Pinpoint the cell where the given text exists, returning its (x, y) midpoint coordinate. 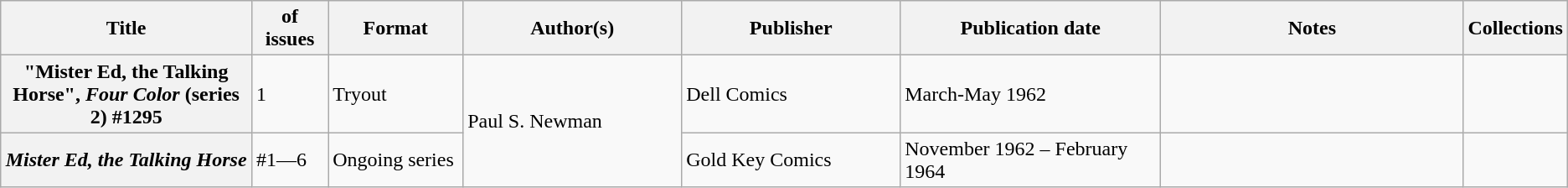
Collections (1515, 29)
Title (126, 29)
#1—6 (290, 159)
Publication date (1030, 29)
Paul S. Newman (573, 121)
Mister Ed, the Talking Horse (126, 159)
Format (395, 29)
Tryout (395, 94)
Author(s) (573, 29)
1 (290, 94)
November 1962 – February 1964 (1030, 159)
March-May 1962 (1030, 94)
Ongoing series (395, 159)
of issues (290, 29)
Dell Comics (791, 94)
Notes (1312, 29)
Gold Key Comics (791, 159)
"Mister Ed, the Talking Horse", Four Color (series 2) #1295 (126, 94)
Publisher (791, 29)
